For the text-containing cell, return its midpoint in (x, y) coordinate format. 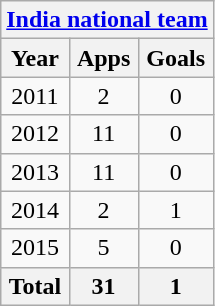
2012 (35, 134)
Apps (104, 58)
2015 (35, 248)
5 (104, 248)
India national team (107, 20)
2013 (35, 172)
2011 (35, 96)
31 (104, 286)
Total (35, 286)
2014 (35, 210)
Goals (176, 58)
Year (35, 58)
